Return [x, y] of the center of cell containing provided text 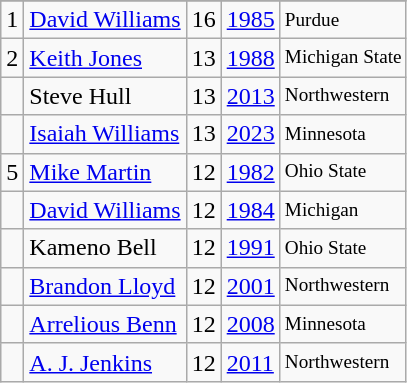
2008 [250, 324]
1985 [250, 20]
1991 [250, 248]
2011 [250, 362]
1988 [250, 58]
Brandon Lloyd [105, 286]
A. J. Jenkins [105, 362]
Purdue [343, 20]
1 [12, 20]
Steve Hull [105, 96]
Keith Jones [105, 58]
2001 [250, 286]
2 [12, 58]
Michigan [343, 210]
Kameno Bell [105, 248]
Arrelious Benn [105, 324]
Mike Martin [105, 172]
Isaiah Williams [105, 134]
2013 [250, 96]
1982 [250, 172]
Michigan State [343, 58]
16 [204, 20]
5 [12, 172]
2023 [250, 134]
1984 [250, 210]
